Return [x, y] of the center of cell containing provided text 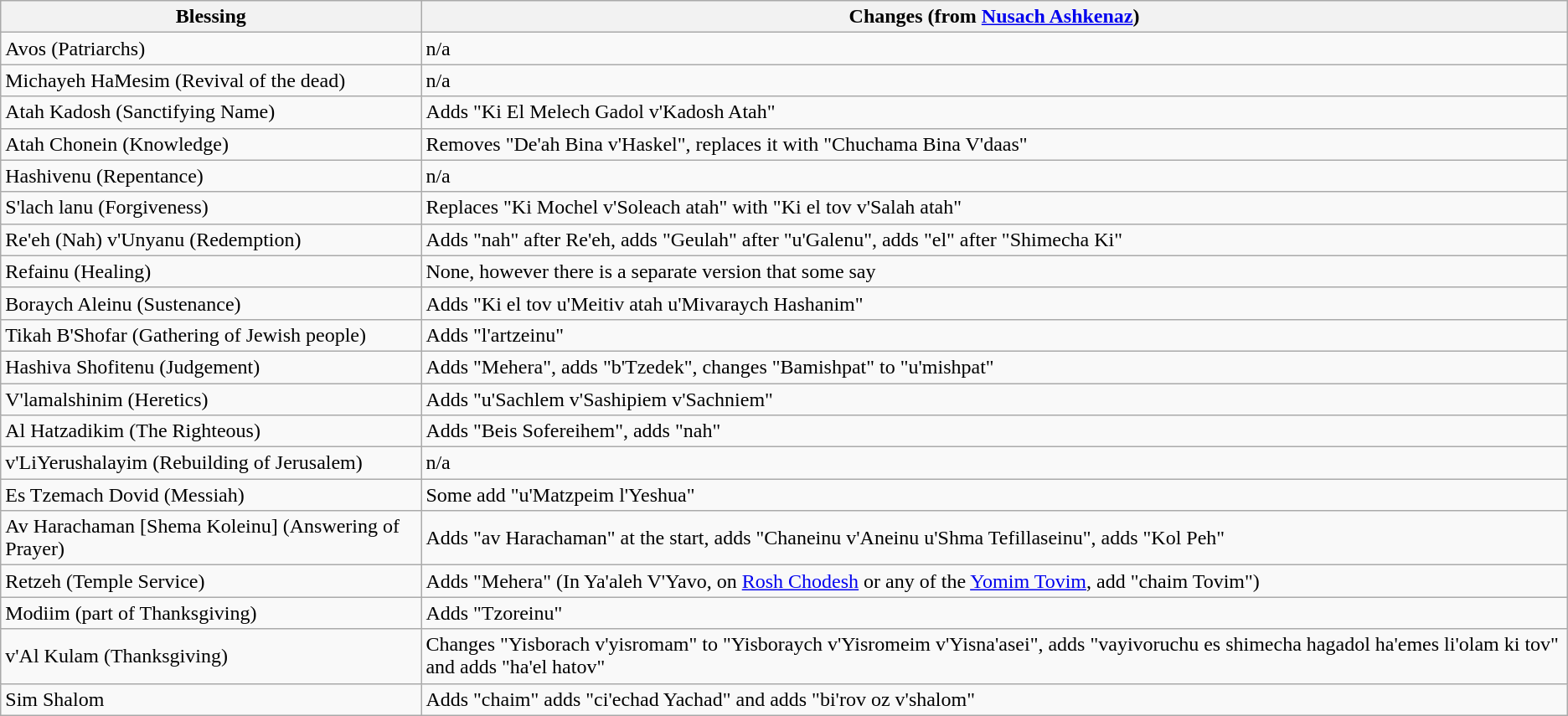
None, however there is a separate version that some say [994, 271]
Hashiva Shofitenu (Judgement) [211, 367]
Atah Chonein (Knowledge) [211, 144]
Changes (from Nusach Ashkenaz) [994, 17]
Sim Shalom [211, 699]
Tikah B'Shofar (Gathering of Jewish people) [211, 335]
Atah Kadosh (Sanctifying Name) [211, 112]
v'Al Kulam (Thanksgiving) [211, 657]
Replaces "Ki Mochel v'Soleach atah" with "Ki el tov v'Salah atah" [994, 208]
Boraych Aleinu (Sustenance) [211, 303]
Adds "Mehera" (In Ya'aleh V'Yavo, on Rosh Chodesh or any of the Yomim Tovim, add "chaim Tovim") [994, 581]
Al Hatzadikim (The Righteous) [211, 431]
S'lach lanu (Forgiveness) [211, 208]
Adds "u'Sachlem v'Sashipiem v'Sachniem" [994, 399]
V'lamalshinim (Heretics) [211, 399]
Adds "chaim" adds "ci'echad Yachad" and adds "bi'rov oz v'shalom" [994, 699]
Adds "av Harachaman" at the start, adds "Chaneinu v'Aneinu u'Shma Tefillaseinu", adds "Kol Peh" [994, 538]
Removes "De'ah Bina v'Haskel", replaces it with "Chuchama Bina V'daas" [994, 144]
Blessing [211, 17]
Adds "nah" after Re'eh, adds "Geulah" after "u'Galenu", adds "el" after "Shimecha Ki" [994, 240]
Retzeh (Temple Service) [211, 581]
Av Harachaman [Shema Koleinu] (Answering of Prayer) [211, 538]
Modiim (part of Thanksgiving) [211, 613]
Adds "Mehera", adds "b'Tzedek", changes "Bamishpat" to "u'mishpat" [994, 367]
Adds "l'artzeinu" [994, 335]
Es Tzemach Dovid (Messiah) [211, 495]
Michayeh HaMesim (Revival of the dead) [211, 80]
Adds "Tzoreinu" [994, 613]
Refainu (Healing) [211, 271]
Adds "Ki El Melech Gadol v'Kadosh Atah" [994, 112]
Avos (Patriarchs) [211, 49]
Some add "u'Matzpeim l'Yeshua" [994, 495]
Hashivenu (Repentance) [211, 176]
Adds "Ki el tov u'Meitiv atah u'Mivaraych Hashanim" [994, 303]
Re'eh (Nah) v'Unyanu (Redemption) [211, 240]
v'LiYerushalayim (Rebuilding of Jerusalem) [211, 463]
Adds "Beis Sofereihem", adds "nah" [994, 431]
